Find where the given text appears and provide that cell's center as (X, Y) coordinate. 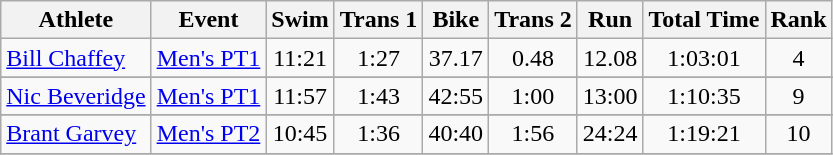
Nic Beveridge (76, 96)
1:10:35 (704, 96)
Men's PT2 (208, 134)
Rank (798, 20)
1:27 (378, 58)
1:00 (534, 96)
0.48 (534, 58)
9 (798, 96)
13:00 (610, 96)
11:21 (300, 58)
Swim (300, 20)
37.17 (456, 58)
Athlete (76, 20)
42:55 (456, 96)
Trans 2 (534, 20)
40:40 (456, 134)
1:36 (378, 134)
Trans 1 (378, 20)
11:57 (300, 96)
Bill Chaffey (76, 58)
Brant Garvey (76, 134)
1:19:21 (704, 134)
Total Time (704, 20)
24:24 (610, 134)
10 (798, 134)
1:56 (534, 134)
1:03:01 (704, 58)
10:45 (300, 134)
1:43 (378, 96)
12.08 (610, 58)
Event (208, 20)
Run (610, 20)
4 (798, 58)
Bike (456, 20)
